Output the (X, Y) coordinate of the center of the cell containing the given text.  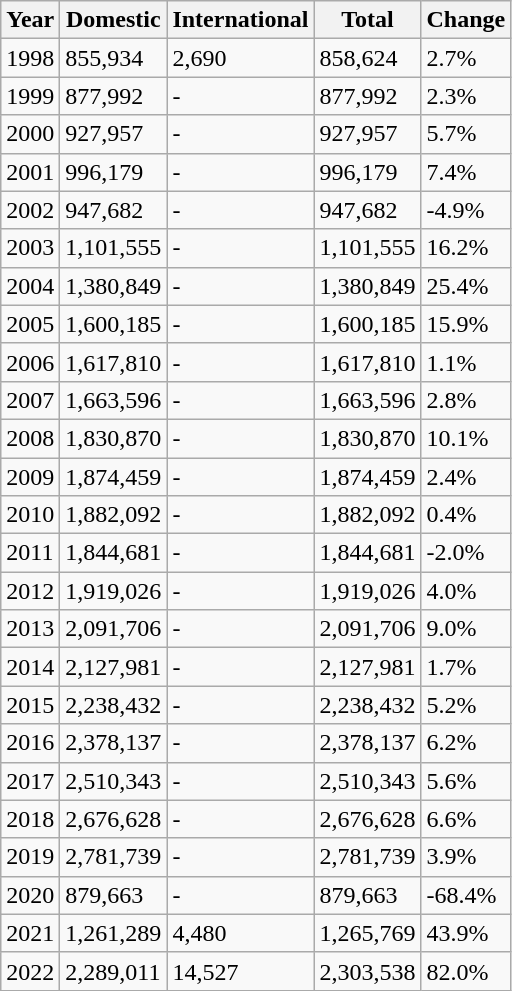
2020 (30, 895)
1.7% (466, 667)
International (240, 20)
7.4% (466, 172)
2003 (30, 248)
1999 (30, 96)
2017 (30, 781)
-68.4% (466, 895)
16.2% (466, 248)
2019 (30, 857)
-4.9% (466, 210)
1998 (30, 58)
2008 (30, 438)
Total (368, 20)
2006 (30, 362)
2.4% (466, 477)
Year (30, 20)
2001 (30, 172)
1,265,769 (368, 933)
2.8% (466, 400)
2016 (30, 743)
9.0% (466, 629)
2005 (30, 324)
5.7% (466, 134)
6.6% (466, 819)
25.4% (466, 286)
2022 (30, 971)
2021 (30, 933)
2014 (30, 667)
2,303,538 (368, 971)
82.0% (466, 971)
1.1% (466, 362)
2,690 (240, 58)
2007 (30, 400)
2004 (30, 286)
2010 (30, 515)
2002 (30, 210)
2018 (30, 819)
2011 (30, 553)
1,261,289 (114, 933)
43.9% (466, 933)
0.4% (466, 515)
2015 (30, 705)
4.0% (466, 591)
2009 (30, 477)
2013 (30, 629)
14,527 (240, 971)
2.7% (466, 58)
15.9% (466, 324)
3.9% (466, 857)
2,289,011 (114, 971)
5.6% (466, 781)
Change (466, 20)
-2.0% (466, 553)
2012 (30, 591)
855,934 (114, 58)
5.2% (466, 705)
4,480 (240, 933)
2000 (30, 134)
858,624 (368, 58)
10.1% (466, 438)
2.3% (466, 96)
Domestic (114, 20)
6.2% (466, 743)
